Provide the [X, Y] coordinate of the cell's center where the given text is located.  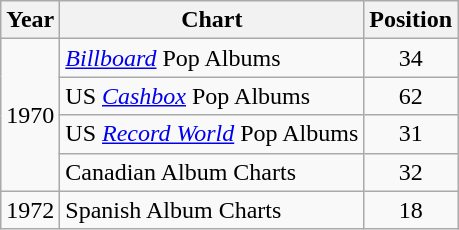
31 [411, 134]
Canadian Album Charts [212, 172]
1970 [30, 115]
1972 [30, 210]
Chart [212, 20]
18 [411, 210]
US Record World Pop Albums [212, 134]
32 [411, 172]
Spanish Album Charts [212, 210]
34 [411, 58]
62 [411, 96]
US Cashbox Pop Albums [212, 96]
Year [30, 20]
Billboard Pop Albums [212, 58]
Position [411, 20]
